For the text-containing cell, return its midpoint in [x, y] coordinate format. 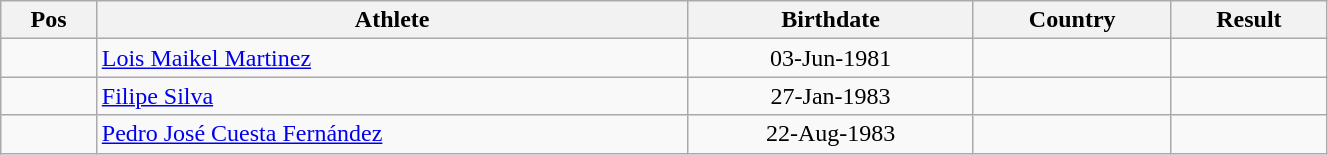
Pedro José Cuesta Fernández [392, 134]
Birthdate [830, 20]
Country [1072, 20]
Lois Maikel Martinez [392, 58]
22-Aug-1983 [830, 134]
Filipe Silva [392, 96]
Athlete [392, 20]
Result [1248, 20]
Pos [49, 20]
03-Jun-1981 [830, 58]
27-Jan-1983 [830, 96]
